Pinpoint the cell where the given text exists, returning its [X, Y] midpoint coordinate. 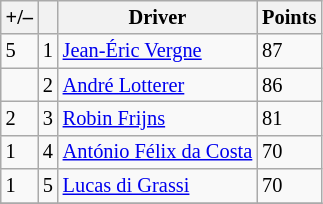
Jean-Éric Vergne [158, 51]
4 [48, 152]
+/– [20, 17]
87 [289, 51]
Robin Frijns [158, 118]
Lucas di Grassi [158, 186]
Driver [158, 17]
António Félix da Costa [158, 152]
3 [48, 118]
André Lotterer [158, 85]
81 [289, 118]
86 [289, 85]
Points [289, 17]
